Return (x, y) of the center of cell containing provided text 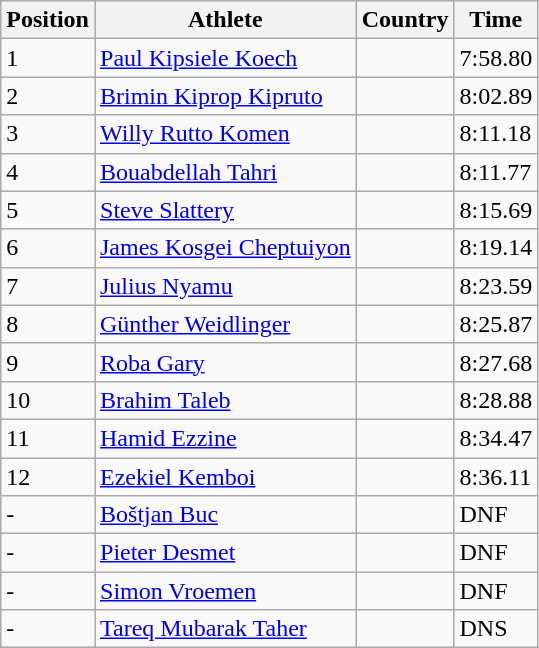
8 (48, 324)
3 (48, 134)
Steve Slattery (225, 210)
7 (48, 286)
Roba Gary (225, 362)
Bouabdellah Tahri (225, 172)
Pieter Desmet (225, 553)
8:27.68 (496, 362)
Julius Nyamu (225, 286)
8:25.87 (496, 324)
8:02.89 (496, 96)
James Kosgei Cheptuiyon (225, 248)
Paul Kipsiele Koech (225, 58)
2 (48, 96)
8:36.11 (496, 477)
8:11.77 (496, 172)
Hamid Ezzine (225, 438)
Boštjan Buc (225, 515)
8:15.69 (496, 210)
9 (48, 362)
8:28.88 (496, 400)
Simon Vroemen (225, 591)
Tareq Mubarak Taher (225, 629)
7:58.80 (496, 58)
8:23.59 (496, 286)
8:34.47 (496, 438)
8:19.14 (496, 248)
6 (48, 248)
Athlete (225, 20)
10 (48, 400)
Position (48, 20)
8:11.18 (496, 134)
Günther Weidlinger (225, 324)
1 (48, 58)
11 (48, 438)
Brimin Kiprop Kipruto (225, 96)
Time (496, 20)
Brahim Taleb (225, 400)
12 (48, 477)
4 (48, 172)
Ezekiel Kemboi (225, 477)
Willy Rutto Komen (225, 134)
Country (405, 20)
5 (48, 210)
DNS (496, 629)
